Detect which cell encompasses the target text, then output its [X, Y] center coordinate. 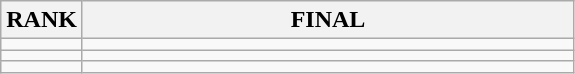
FINAL [328, 20]
RANK [42, 20]
